Output the (X, Y) coordinate of the center of the cell containing the given text.  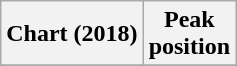
Chart (2018) (72, 34)
Peakposition (189, 34)
